For the text-containing cell, return its midpoint in [x, y] coordinate format. 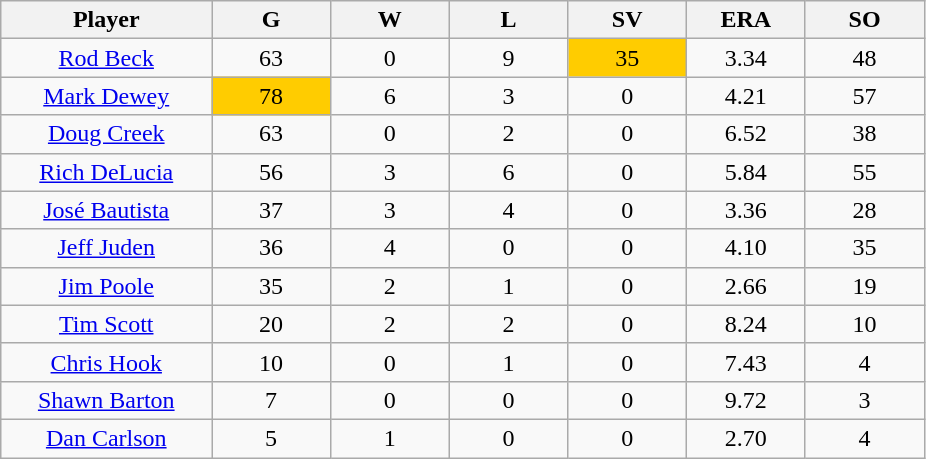
Jim Poole [106, 286]
José Bautista [106, 210]
5 [272, 438]
7.43 [746, 362]
3.36 [746, 210]
28 [864, 210]
19 [864, 286]
Player [106, 20]
Jeff Juden [106, 248]
9 [508, 58]
78 [272, 96]
48 [864, 58]
55 [864, 172]
36 [272, 248]
3.34 [746, 58]
W [390, 20]
5.84 [746, 172]
57 [864, 96]
2.66 [746, 286]
L [508, 20]
Rich DeLucia [106, 172]
Tim Scott [106, 324]
Mark Dewey [106, 96]
9.72 [746, 400]
56 [272, 172]
8.24 [746, 324]
Doug Creek [106, 134]
SV [628, 20]
6.52 [746, 134]
G [272, 20]
4.10 [746, 248]
20 [272, 324]
Chris Hook [106, 362]
Dan Carlson [106, 438]
4.21 [746, 96]
Shawn Barton [106, 400]
2.70 [746, 438]
Rod Beck [106, 58]
38 [864, 134]
ERA [746, 20]
SO [864, 20]
7 [272, 400]
37 [272, 210]
